Pinpoint the cell where the given text exists, returning its (X, Y) midpoint coordinate. 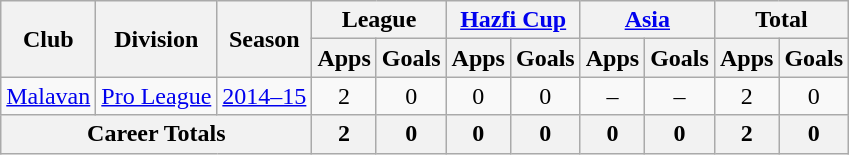
Hazfi Cup (513, 20)
Asia (647, 20)
League (379, 20)
Division (156, 39)
Malavan (48, 96)
Season (264, 39)
Pro League (156, 96)
2014–15 (264, 96)
Total (781, 20)
Career Totals (156, 134)
Club (48, 39)
